Search for the cell housing the specified text and yield its (x, y) center coordinate. 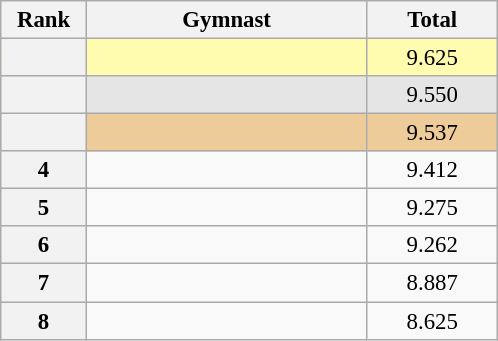
9.262 (432, 245)
9.275 (432, 208)
8.887 (432, 283)
8.625 (432, 321)
7 (44, 283)
9.412 (432, 170)
8 (44, 321)
9.537 (432, 133)
9.625 (432, 58)
6 (44, 245)
Total (432, 20)
4 (44, 170)
5 (44, 208)
Gymnast (226, 20)
9.550 (432, 95)
Rank (44, 20)
